Locate the cell with the specified text and output its (x, y) center coordinate. 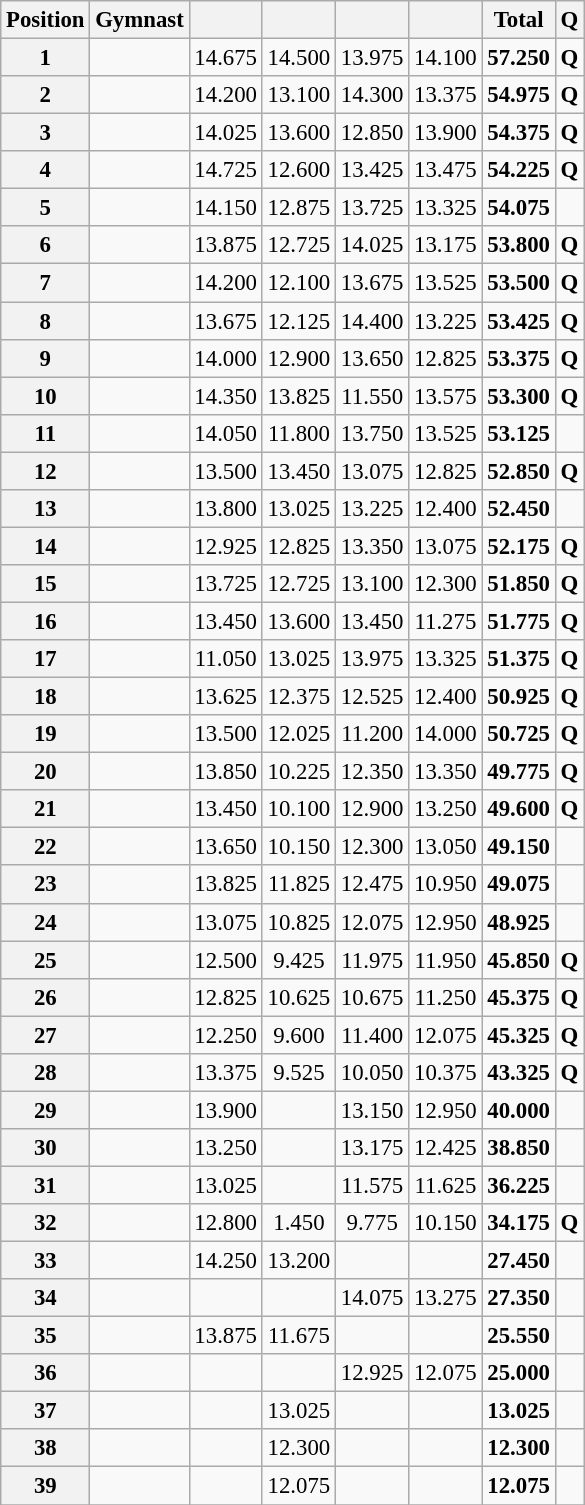
25 (46, 960)
11.975 (372, 960)
43.325 (518, 1073)
12.850 (372, 133)
11.550 (372, 396)
12.475 (372, 885)
1.450 (298, 1223)
9.600 (298, 1035)
12.600 (298, 170)
52.850 (518, 471)
54.975 (518, 95)
Position (46, 20)
14.500 (298, 58)
49.600 (518, 809)
11.800 (298, 433)
27.450 (518, 1261)
39 (46, 1486)
9.525 (298, 1073)
14.075 (372, 1298)
53.300 (518, 396)
12.025 (298, 734)
13.200 (298, 1261)
10.625 (298, 997)
53.500 (518, 283)
19 (46, 734)
37 (46, 1411)
13.800 (226, 509)
4 (46, 170)
51.375 (518, 659)
12.500 (226, 960)
51.850 (518, 584)
53.375 (518, 358)
11.200 (372, 734)
51.775 (518, 621)
38.850 (518, 1148)
11.625 (446, 1185)
13.475 (446, 170)
5 (46, 208)
31 (46, 1185)
36 (46, 1373)
9.425 (298, 960)
53.125 (518, 433)
11.950 (446, 960)
54.075 (518, 208)
23 (46, 885)
32 (46, 1223)
11.575 (372, 1185)
45.375 (518, 997)
52.450 (518, 509)
12.250 (226, 1035)
2 (46, 95)
12.525 (372, 697)
21 (46, 809)
54.225 (518, 170)
40.000 (518, 1110)
7 (46, 283)
12.800 (226, 1223)
50.725 (518, 734)
Gymnast (140, 20)
53.800 (518, 245)
13.425 (372, 170)
13.850 (226, 772)
27 (46, 1035)
14.350 (226, 396)
35 (46, 1336)
11.275 (446, 621)
49.075 (518, 885)
12.100 (298, 283)
11.250 (446, 997)
11 (46, 433)
10.675 (372, 997)
54.375 (518, 133)
14.250 (226, 1261)
49.150 (518, 847)
57.250 (518, 58)
13.575 (446, 396)
14.725 (226, 170)
27.350 (518, 1298)
3 (46, 133)
14.100 (446, 58)
13.625 (226, 697)
12.375 (298, 697)
6 (46, 245)
14.300 (372, 95)
12.125 (298, 321)
10.100 (298, 809)
33 (46, 1261)
11.675 (298, 1336)
48.925 (518, 922)
11.400 (372, 1035)
36.225 (518, 1185)
14 (46, 546)
13 (46, 509)
45.850 (518, 960)
50.925 (518, 697)
49.775 (518, 772)
18 (46, 697)
22 (46, 847)
25.000 (518, 1373)
16 (46, 621)
52.175 (518, 546)
11.825 (298, 885)
9.775 (372, 1223)
34.175 (518, 1223)
28 (46, 1073)
30 (46, 1148)
9 (46, 358)
10.050 (372, 1073)
10 (46, 396)
45.325 (518, 1035)
24 (46, 922)
13.050 (446, 847)
14.400 (372, 321)
12.425 (446, 1148)
10.825 (298, 922)
26 (46, 997)
13.275 (446, 1298)
38 (46, 1449)
10.950 (446, 885)
10.375 (446, 1073)
15 (46, 584)
11.050 (226, 659)
12.350 (372, 772)
12.875 (298, 208)
53.425 (518, 321)
14.050 (226, 433)
25.550 (518, 1336)
14.150 (226, 208)
13.750 (372, 433)
20 (46, 772)
17 (46, 659)
13.150 (372, 1110)
29 (46, 1110)
10.225 (298, 772)
1 (46, 58)
34 (46, 1298)
Total (518, 20)
14.675 (226, 58)
8 (46, 321)
12 (46, 471)
